From the cell containing the given text, extract its center point as (x, y) coordinate. 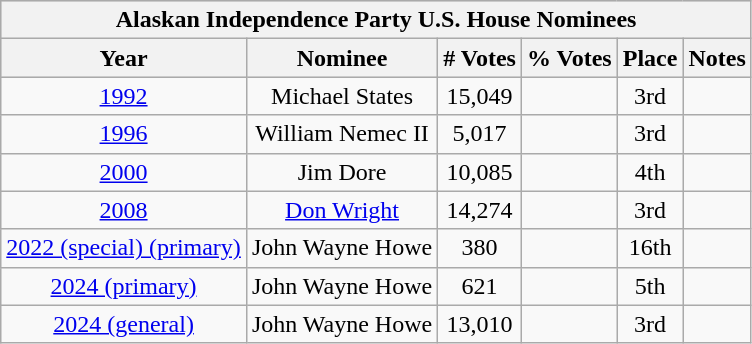
Year (124, 58)
16th (650, 248)
Place (650, 58)
2024 (general) (124, 324)
1992 (124, 96)
William Nemec II (342, 134)
Alaskan Independence Party U.S. House Nominees (376, 20)
Nominee (342, 58)
5th (650, 286)
4th (650, 172)
# Votes (480, 58)
10,085 (480, 172)
Don Wright (342, 210)
2022 (special) (primary) (124, 248)
13,010 (480, 324)
2000 (124, 172)
15,049 (480, 96)
% Votes (569, 58)
621 (480, 286)
Jim Dore (342, 172)
14,274 (480, 210)
5,017 (480, 134)
2024 (primary) (124, 286)
380 (480, 248)
1996 (124, 134)
2008 (124, 210)
Michael States (342, 96)
Notes (717, 58)
